Return (x, y) of the center of cell containing provided text 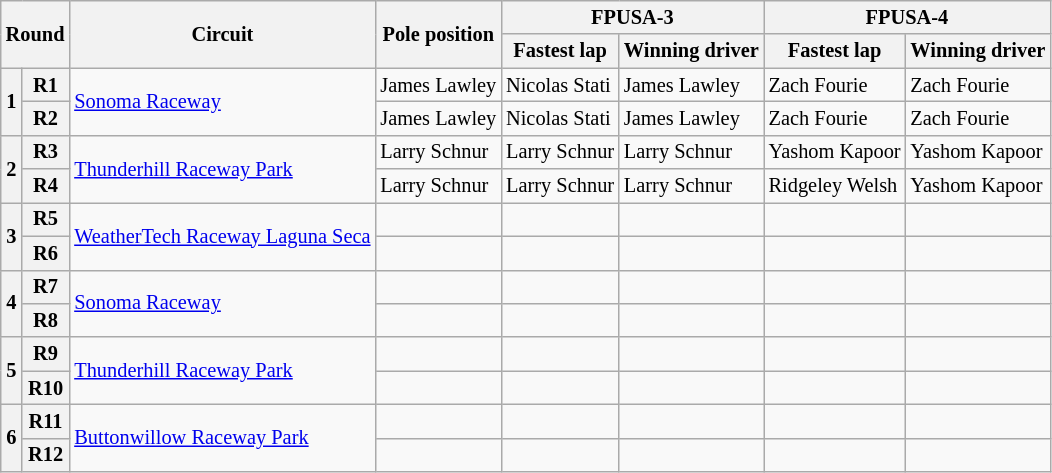
Circuit (222, 34)
5 (12, 370)
WeatherTech Raceway Laguna Seca (222, 236)
4 (12, 304)
R8 (46, 320)
1 (12, 102)
Round (36, 34)
Pole position (438, 34)
R5 (46, 219)
R10 (46, 388)
R7 (46, 287)
Buttonwillow Raceway Park (222, 438)
R11 (46, 421)
FPUSA-3 (632, 17)
R12 (46, 455)
R6 (46, 253)
2 (12, 168)
Ridgeley Welsh (835, 186)
R1 (46, 85)
R4 (46, 186)
R9 (46, 354)
R3 (46, 152)
6 (12, 438)
3 (12, 236)
FPUSA-4 (908, 17)
R2 (46, 118)
